Return [X, Y] of the center of cell containing provided text 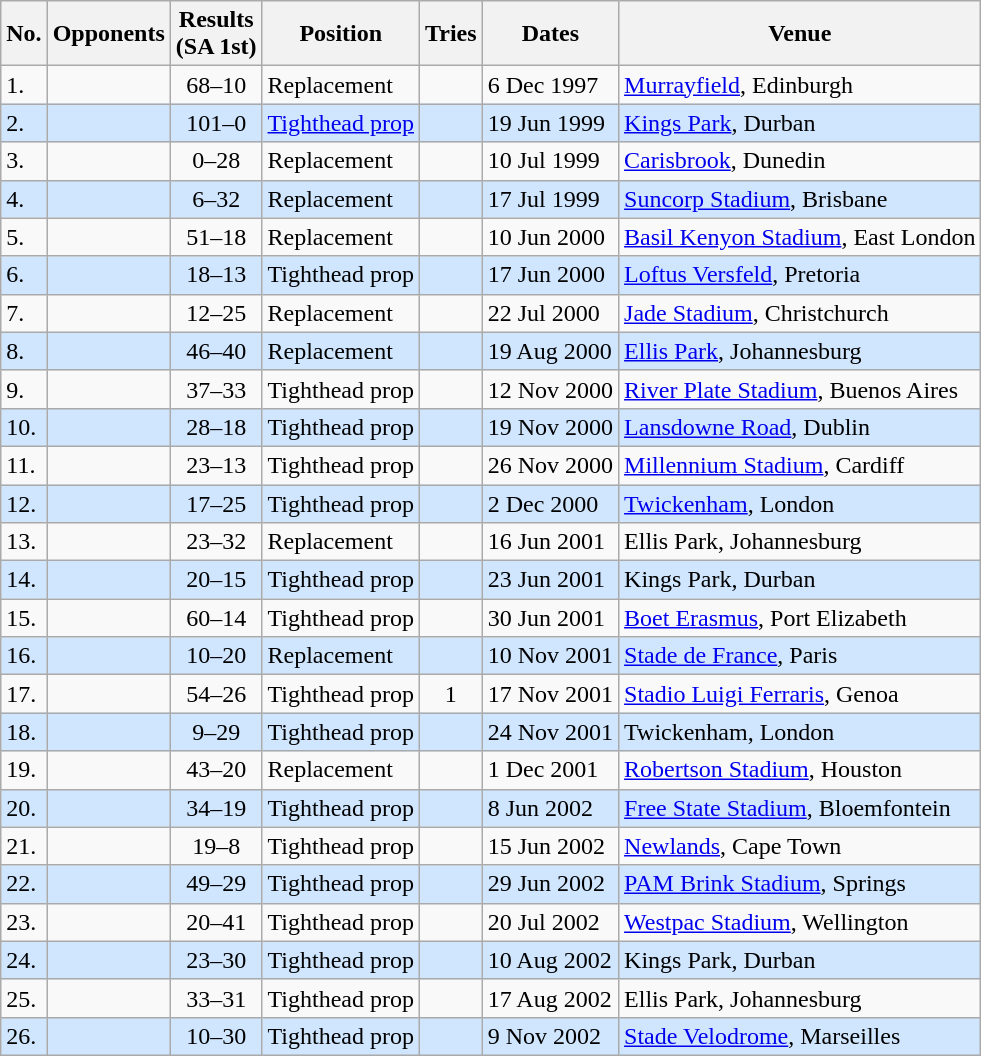
18. [24, 732]
12 Nov 2000 [550, 389]
18–13 [216, 275]
10–30 [216, 1036]
23–13 [216, 465]
20. [24, 808]
Boet Erasmus, Port Elizabeth [800, 618]
60–14 [216, 618]
101–0 [216, 123]
2. [24, 123]
19 Aug 2000 [550, 351]
11. [24, 465]
16 Jun 2001 [550, 542]
River Plate Stadium, Buenos Aires [800, 389]
15. [24, 618]
14. [24, 580]
20–15 [216, 580]
15 Jun 2002 [550, 846]
22. [24, 884]
24. [24, 960]
9 Nov 2002 [550, 1036]
Stadio Luigi Ferraris, Genoa [800, 694]
Stade Velodrome, Marseilles [800, 1036]
23 Jun 2001 [550, 580]
Newlands, Cape Town [800, 846]
1. [24, 85]
19 Jun 1999 [550, 123]
10 Jul 1999 [550, 161]
22 Jul 2000 [550, 313]
Opponents [108, 34]
46–40 [216, 351]
6 Dec 1997 [550, 85]
6–32 [216, 199]
Carisbrook, Dunedin [800, 161]
Westpac Stadium, Wellington [800, 922]
10. [24, 427]
17. [24, 694]
13. [24, 542]
17 Jul 1999 [550, 199]
23–32 [216, 542]
43–20 [216, 770]
19. [24, 770]
17 Nov 2001 [550, 694]
PAM Brink Stadium, Springs [800, 884]
20–41 [216, 922]
1 [452, 694]
Jade Stadium, Christchurch [800, 313]
49–29 [216, 884]
9–29 [216, 732]
Robertson Stadium, Houston [800, 770]
37–33 [216, 389]
20 Jul 2002 [550, 922]
21. [24, 846]
Basil Kenyon Stadium, East London [800, 237]
Results(SA 1st) [216, 34]
Murrayfield, Edinburgh [800, 85]
Position [341, 34]
54–26 [216, 694]
17 Aug 2002 [550, 998]
16. [24, 656]
24 Nov 2001 [550, 732]
Stade de France, Paris [800, 656]
10 Aug 2002 [550, 960]
10 Nov 2001 [550, 656]
2 Dec 2000 [550, 503]
17–25 [216, 503]
12–25 [216, 313]
51–18 [216, 237]
12. [24, 503]
7. [24, 313]
8. [24, 351]
33–31 [216, 998]
Tries [452, 34]
3. [24, 161]
19 Nov 2000 [550, 427]
29 Jun 2002 [550, 884]
Millennium Stadium, Cardiff [800, 465]
19–8 [216, 846]
4. [24, 199]
8 Jun 2002 [550, 808]
9. [24, 389]
1 Dec 2001 [550, 770]
68–10 [216, 85]
0–28 [216, 161]
34–19 [216, 808]
23. [24, 922]
17 Jun 2000 [550, 275]
Suncorp Stadium, Brisbane [800, 199]
25. [24, 998]
Lansdowne Road, Dublin [800, 427]
No. [24, 34]
10–20 [216, 656]
23–30 [216, 960]
28–18 [216, 427]
26 Nov 2000 [550, 465]
Venue [800, 34]
6. [24, 275]
Free State Stadium, Bloemfontein [800, 808]
5. [24, 237]
Loftus Versfeld, Pretoria [800, 275]
10 Jun 2000 [550, 237]
Dates [550, 34]
30 Jun 2001 [550, 618]
26. [24, 1036]
